Locate the cell with the specified text and output its [X, Y] center coordinate. 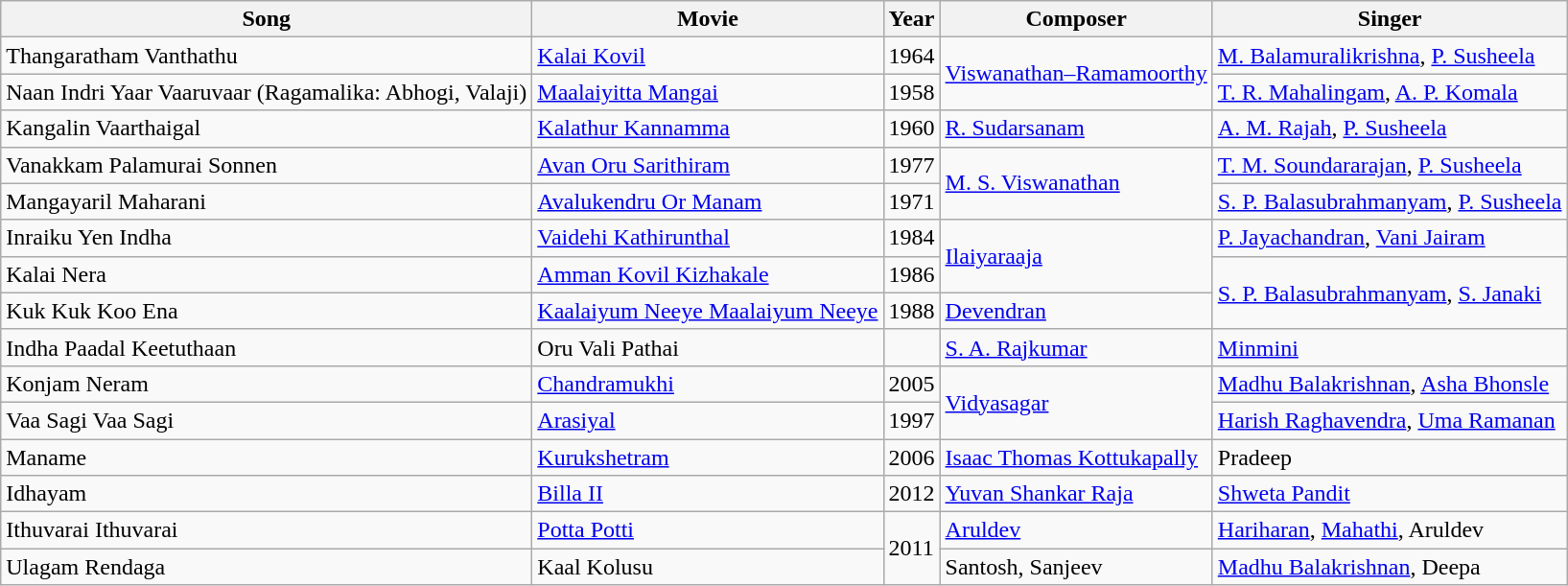
Kangalin Vaarthaigal [267, 129]
Yuvan Shankar Raja [1076, 494]
Inraiku Yen Indha [267, 238]
1964 [911, 56]
P. Jayachandran, Vani Jairam [1390, 238]
Madhu Balakrishnan, Asha Bhonsle [1390, 384]
Kalai Kovil [708, 56]
S. P. Balasubrahmanyam, S. Janaki [1390, 293]
Thangaratham Vanthathu [267, 56]
T. M. Soundararajan, P. Susheela [1390, 165]
S. A. Rajkumar [1076, 347]
Song [267, 19]
Konjam Neram [267, 384]
Maalaiyitta Mangai [708, 92]
M. Balamuralikrishna, P. Susheela [1390, 56]
1997 [911, 420]
Kurukshetram [708, 457]
Kaal Kolusu [708, 567]
S. P. Balasubrahmanyam, P. Susheela [1390, 201]
Year [911, 19]
Kalai Nera [267, 274]
Ulagam Rendaga [267, 567]
Minmini [1390, 347]
Madhu Balakrishnan, Deepa [1390, 567]
Arasiyal [708, 420]
2012 [911, 494]
Harish Raghavendra, Uma Ramanan [1390, 420]
1986 [911, 274]
Billa II [708, 494]
Kaalaiyum Neeye Maalaiyum Neeye [708, 311]
Naan Indri Yaar Vaaruvaar (Ragamalika: Abhogi, Valaji) [267, 92]
Indha Paadal Keetuthaan [267, 347]
A. M. Rajah, P. Susheela [1390, 129]
Kuk Kuk Koo Ena [267, 311]
Aruldev [1076, 530]
Singer [1390, 19]
1984 [911, 238]
1958 [911, 92]
M. S. Viswanathan [1076, 183]
Maname [267, 457]
Composer [1076, 19]
Pradeep [1390, 457]
1977 [911, 165]
2006 [911, 457]
Avan Oru Sarithiram [708, 165]
Avalukendru Or Manam [708, 201]
Viswanathan–Ramamoorthy [1076, 74]
Mangayaril Maharani [267, 201]
2011 [911, 549]
R. Sudarsanam [1076, 129]
Santosh, Sanjeev [1076, 567]
Shweta Pandit [1390, 494]
Isaac Thomas Kottukapally [1076, 457]
T. R. Mahalingam, A. P. Komala [1390, 92]
Idhayam [267, 494]
Kalathur Kannamma [708, 129]
Vaidehi Kathirunthal [708, 238]
1971 [911, 201]
Movie [708, 19]
2005 [911, 384]
Vanakkam Palamurai Sonnen [267, 165]
Vidyasagar [1076, 402]
Hariharan, Mahathi, Aruldev [1390, 530]
Amman Kovil Kizhakale [708, 274]
Devendran [1076, 311]
Chandramukhi [708, 384]
1960 [911, 129]
1988 [911, 311]
Oru Vali Pathai [708, 347]
Vaa Sagi Vaa Sagi [267, 420]
Potta Potti [708, 530]
Ithuvarai Ithuvarai [267, 530]
Ilaiyaraaja [1076, 256]
